From the cell containing the given text, extract its center point as (X, Y) coordinate. 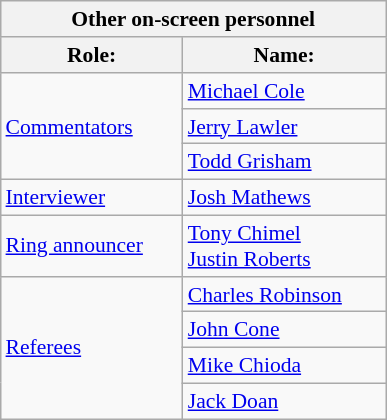
Mike Chioda (284, 365)
Tony ChimelJustin Roberts (284, 246)
Commentators (92, 126)
Name: (284, 55)
Todd Grisham (284, 162)
Josh Mathews (284, 197)
Ring announcer (92, 246)
Charles Robinson (284, 294)
Other on-screen personnel (194, 19)
Role: (92, 55)
Jack Doan (284, 401)
Michael Cole (284, 91)
Jerry Lawler (284, 126)
John Cone (284, 330)
Interviewer (92, 197)
Referees (92, 347)
